From the cell containing the given text, extract its center point as (x, y) coordinate. 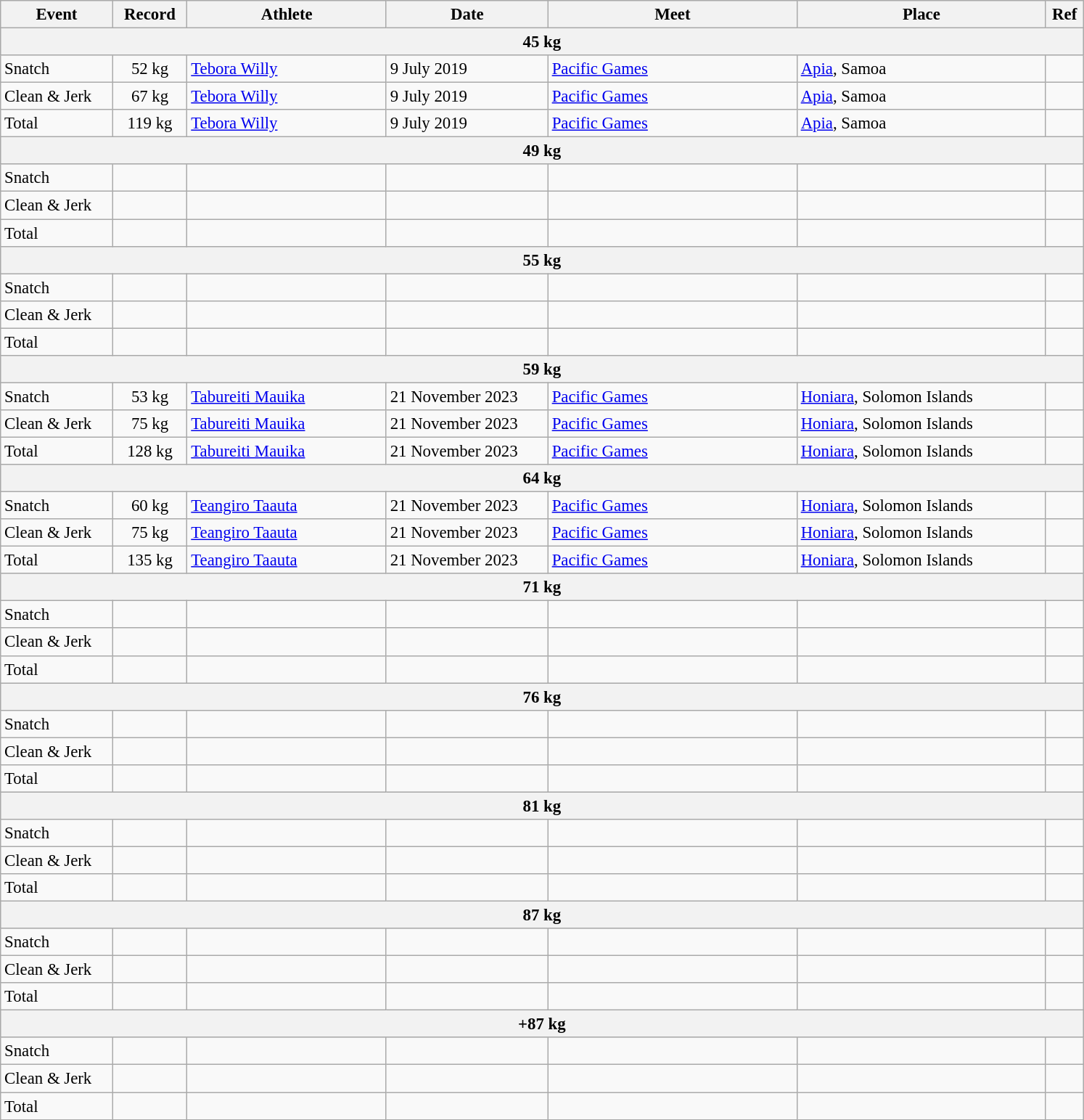
52 kg (149, 69)
135 kg (149, 560)
59 kg (542, 369)
Event (57, 15)
Athlete (287, 15)
45 kg (542, 42)
87 kg (542, 915)
Place (921, 15)
49 kg (542, 151)
53 kg (149, 396)
128 kg (149, 451)
Meet (672, 15)
Date (467, 15)
81 kg (542, 806)
119 kg (149, 123)
+87 kg (542, 1024)
55 kg (542, 260)
71 kg (542, 587)
67 kg (149, 97)
76 kg (542, 697)
60 kg (149, 506)
64 kg (542, 478)
Record (149, 15)
Ref (1064, 15)
